Locate the cell with the specified text and output its [X, Y] center coordinate. 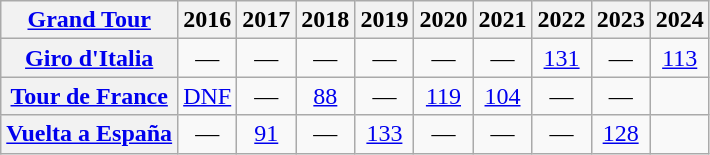
2022 [562, 20]
133 [384, 134]
128 [620, 134]
104 [502, 96]
131 [562, 58]
Grand Tour [90, 20]
Giro d'Italia [90, 58]
Vuelta a España [90, 134]
Tour de France [90, 96]
113 [680, 58]
2017 [266, 20]
2021 [502, 20]
2019 [384, 20]
2023 [620, 20]
2020 [444, 20]
88 [326, 96]
DNF [208, 96]
2024 [680, 20]
91 [266, 134]
2016 [208, 20]
2018 [326, 20]
119 [444, 96]
